Pinpoint the cell where the given text exists, returning its (X, Y) midpoint coordinate. 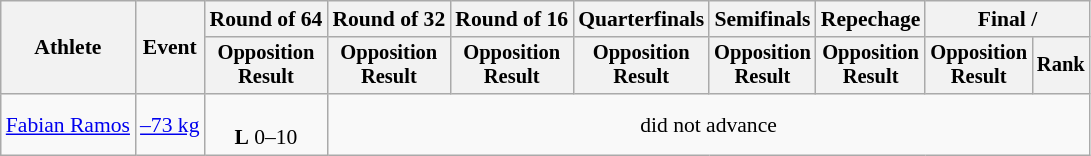
Event (170, 48)
Final / (1007, 19)
Rank (1061, 66)
Quarterfinals (641, 19)
Round of 32 (388, 19)
Athlete (68, 48)
L 0–10 (266, 124)
–73 kg (170, 124)
Round of 16 (512, 19)
Round of 64 (266, 19)
Fabian Ramos (68, 124)
did not advance (708, 124)
Repechage (871, 19)
Semifinals (762, 19)
